Capture the cell that displays the provided text and extract its [x, y] central coordinate. 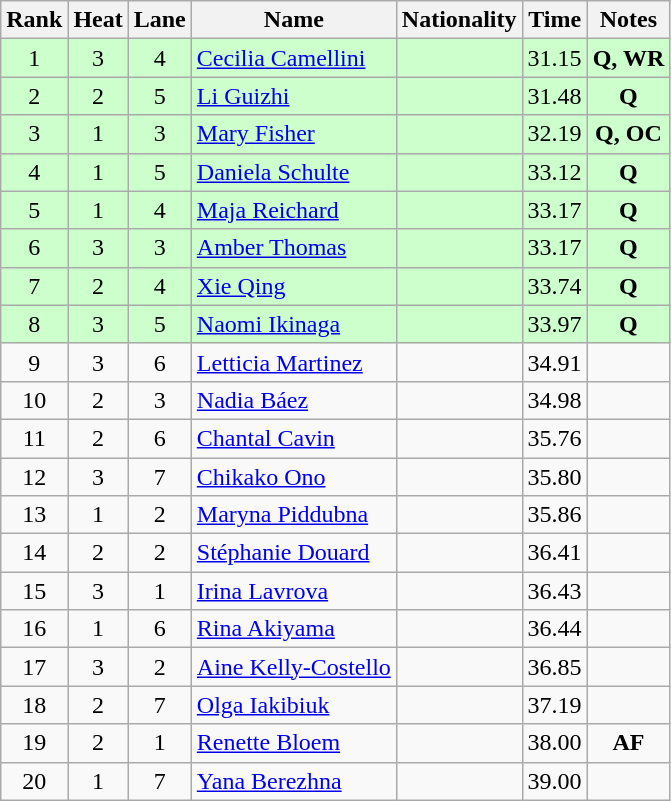
35.80 [554, 477]
Yana Berezhna [294, 781]
Letticia Martinez [294, 362]
8 [34, 324]
Daniela Schulte [294, 172]
20 [34, 781]
Li Guizhi [294, 96]
32.19 [554, 134]
Aine Kelly-Costello [294, 667]
Chantal Cavin [294, 438]
14 [34, 553]
17 [34, 667]
19 [34, 743]
35.76 [554, 438]
Maja Reichard [294, 210]
36.44 [554, 629]
Amber Thomas [294, 248]
39.00 [554, 781]
Lane [160, 20]
Maryna Piddubna [294, 515]
Xie Qing [294, 286]
11 [34, 438]
35.86 [554, 515]
18 [34, 705]
Chikako Ono [294, 477]
31.48 [554, 96]
Cecilia Camellini [294, 58]
Renette Bloem [294, 743]
34.98 [554, 400]
33.12 [554, 172]
Time [554, 20]
33.74 [554, 286]
33.97 [554, 324]
Nationality [459, 20]
37.19 [554, 705]
15 [34, 591]
31.15 [554, 58]
Q, OC [628, 134]
Irina Lavrova [294, 591]
Stéphanie Douard [294, 553]
Olga Iakibiuk [294, 705]
Q, WR [628, 58]
16 [34, 629]
36.43 [554, 591]
Naomi Ikinaga [294, 324]
36.41 [554, 553]
38.00 [554, 743]
Rank [34, 20]
Nadia Báez [294, 400]
13 [34, 515]
12 [34, 477]
34.91 [554, 362]
9 [34, 362]
36.85 [554, 667]
AF [628, 743]
10 [34, 400]
Rina Akiyama [294, 629]
Name [294, 20]
Mary Fisher [294, 134]
Heat [98, 20]
Notes [628, 20]
